Output the [X, Y] coordinate of the center of the cell containing the given text.  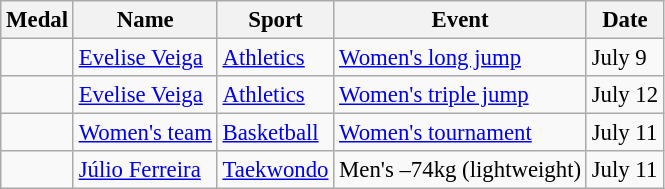
Event [460, 20]
Men's –74kg (lightweight) [460, 170]
July 12 [624, 95]
Sport [276, 20]
Basketball [276, 133]
Date [624, 20]
Women's tournament [460, 133]
July 9 [624, 58]
Women's triple jump [460, 95]
Name [145, 20]
Women's team [145, 133]
Taekwondo [276, 170]
Júlio Ferreira [145, 170]
Women's long jump [460, 58]
Medal [38, 20]
